For the text-containing cell, return its midpoint in (x, y) coordinate format. 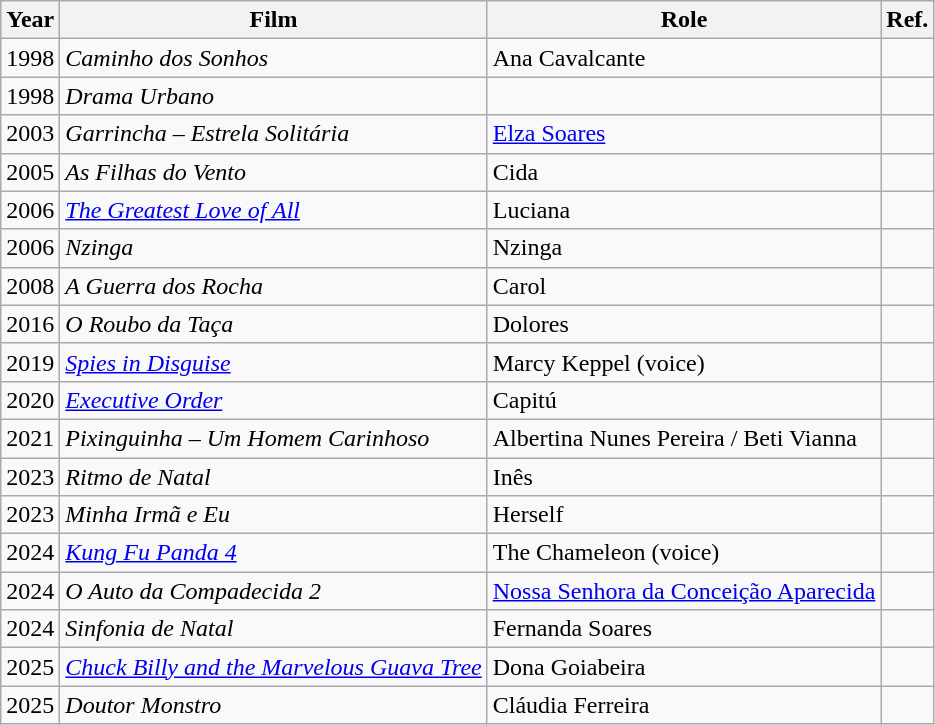
O Auto da Compadecida 2 (274, 591)
Spies in Disguise (274, 362)
Minha Irmã e Eu (274, 515)
Herself (684, 515)
As Filhas do Vento (274, 172)
Ritmo de Natal (274, 477)
Cláudia Ferreira (684, 705)
2016 (30, 324)
Drama Urbano (274, 96)
The Greatest Love of All (274, 210)
Pixinguinha – Um Homem Carinhoso (274, 438)
2003 (30, 134)
Cida (684, 172)
Carol (684, 286)
Fernanda Soares (684, 629)
Elza Soares (684, 134)
Doutor Monstro (274, 705)
Luciana (684, 210)
Sinfonia de Natal (274, 629)
Dona Goiabeira (684, 667)
2020 (30, 400)
Chuck Billy and the Marvelous Guava Tree (274, 667)
Garrincha – Estrela Solitária (274, 134)
Year (30, 20)
The Chameleon (voice) (684, 553)
Marcy Keppel (voice) (684, 362)
Executive Order (274, 400)
Nossa Senhora da Conceição Aparecida (684, 591)
2008 (30, 286)
Film (274, 20)
2021 (30, 438)
Dolores (684, 324)
Kung Fu Panda 4 (274, 553)
O Roubo da Taça (274, 324)
Inês (684, 477)
A Guerra dos Rocha (274, 286)
Caminho dos Sonhos (274, 58)
Ana Cavalcante (684, 58)
Role (684, 20)
2005 (30, 172)
Capitú (684, 400)
Ref. (908, 20)
2019 (30, 362)
Albertina Nunes Pereira / Beti Vianna (684, 438)
